Scan for the cell matching the given text and deliver its (X, Y) coordinate at center. 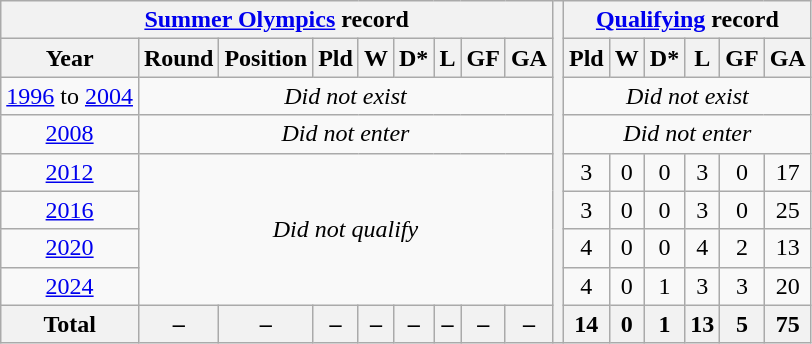
2016 (70, 210)
5 (742, 324)
2 (742, 248)
Qualifying record (687, 20)
1996 to 2004 (70, 96)
2020 (70, 248)
2008 (70, 134)
25 (788, 210)
17 (788, 172)
2012 (70, 172)
14 (586, 324)
Summer Olympics record (277, 20)
Total (70, 324)
Position (266, 58)
Year (70, 58)
75 (788, 324)
Did not qualify (345, 229)
2024 (70, 286)
Round (178, 58)
20 (788, 286)
